Find where the given text appears and provide that cell's center as [x, y] coordinate. 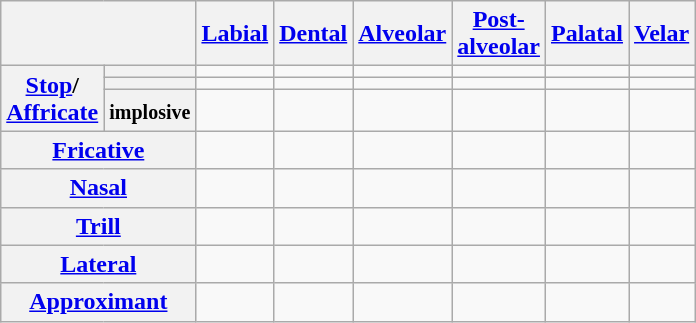
Post-alveolar [499, 34]
Dental [314, 34]
Alveolar [402, 34]
Approximant [98, 302]
implosive [150, 110]
Stop/Affricate [52, 98]
Nasal [98, 188]
Velar [662, 34]
Labial [235, 34]
Trill [98, 226]
Lateral [98, 264]
Palatal [586, 34]
Fricative [98, 150]
